Determine the (X, Y) coordinate at the center of the cell enclosing the given text.  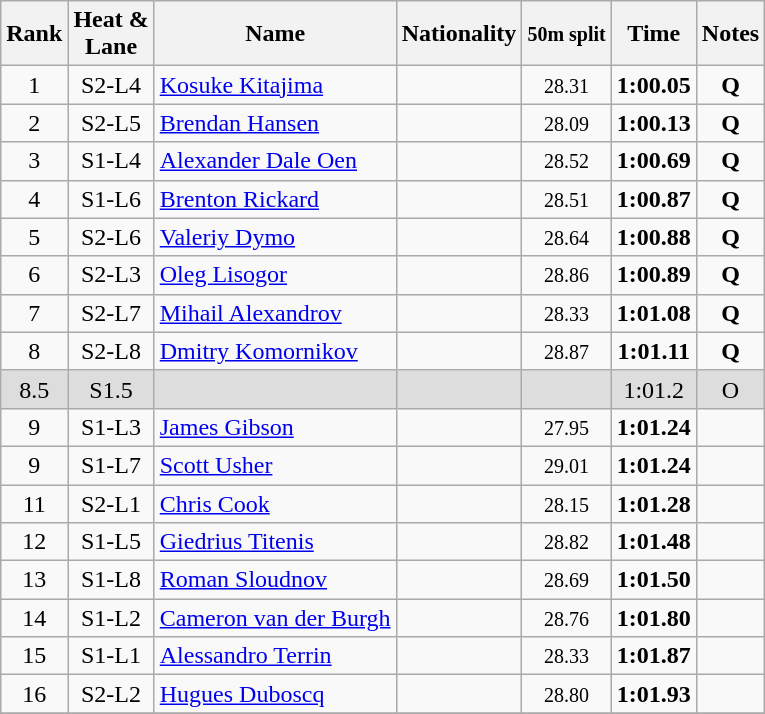
8.5 (34, 389)
Time (654, 34)
28.09 (566, 123)
Cameron van der Burgh (275, 618)
1:00.05 (654, 85)
Nationality (459, 34)
Kosuke Kitajima (275, 85)
S2-L2 (111, 694)
5 (34, 237)
S1-L8 (111, 580)
S1-L5 (111, 542)
1:01.87 (654, 656)
Brendan Hansen (275, 123)
S2-L7 (111, 313)
S1-L6 (111, 199)
S1-L1 (111, 656)
S2-L1 (111, 503)
1:00.88 (654, 237)
28.82 (566, 542)
1:00.69 (654, 161)
8 (34, 351)
28.52 (566, 161)
S1-L3 (111, 427)
13 (34, 580)
Valeriy Dymo (275, 237)
Roman Sloudnov (275, 580)
S2-L8 (111, 351)
Oleg Lisogor (275, 275)
1:01.93 (654, 694)
Name (275, 34)
Scott Usher (275, 465)
11 (34, 503)
3 (34, 161)
1:00.13 (654, 123)
S1-L7 (111, 465)
6 (34, 275)
1:01.08 (654, 313)
1 (34, 85)
50m split (566, 34)
Dmitry Komornikov (275, 351)
7 (34, 313)
28.31 (566, 85)
27.95 (566, 427)
1:01.2 (654, 389)
Hugues Duboscq (275, 694)
S2-L4 (111, 85)
1:01.28 (654, 503)
29.01 (566, 465)
Mihail Alexandrov (275, 313)
Heat & Lane (111, 34)
28.76 (566, 618)
Alexander Dale Oen (275, 161)
28.69 (566, 580)
1:01.11 (654, 351)
28.80 (566, 694)
S2-L6 (111, 237)
S2-L5 (111, 123)
28.86 (566, 275)
12 (34, 542)
S1.5 (111, 389)
1:01.80 (654, 618)
Rank (34, 34)
1:00.89 (654, 275)
Giedrius Titenis (275, 542)
16 (34, 694)
15 (34, 656)
Brenton Rickard (275, 199)
James Gibson (275, 427)
S1-L2 (111, 618)
28.87 (566, 351)
1:00.87 (654, 199)
1:01.48 (654, 542)
28.15 (566, 503)
14 (34, 618)
1:01.50 (654, 580)
Alessandro Terrin (275, 656)
Notes (730, 34)
S2-L3 (111, 275)
4 (34, 199)
2 (34, 123)
Chris Cook (275, 503)
S1-L4 (111, 161)
28.51 (566, 199)
28.64 (566, 237)
O (730, 389)
